Find where the given text appears and provide that cell's center as (X, Y) coordinate. 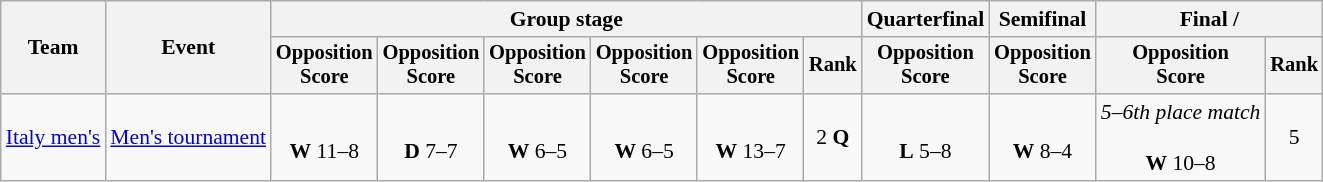
5 (1294, 138)
Quarterfinal (926, 19)
W 11–8 (324, 138)
W 8–4 (1042, 138)
Group stage (566, 19)
L 5–8 (926, 138)
Men's tournament (188, 138)
W 13–7 (750, 138)
Semifinal (1042, 19)
D 7–7 (432, 138)
Italy men's (54, 138)
5–6th place match W 10–8 (1181, 138)
Final / (1210, 19)
Team (54, 48)
2 Q (833, 138)
Event (188, 48)
